Identify which cell holds the provided text, then report its [X, Y] central coordinate. 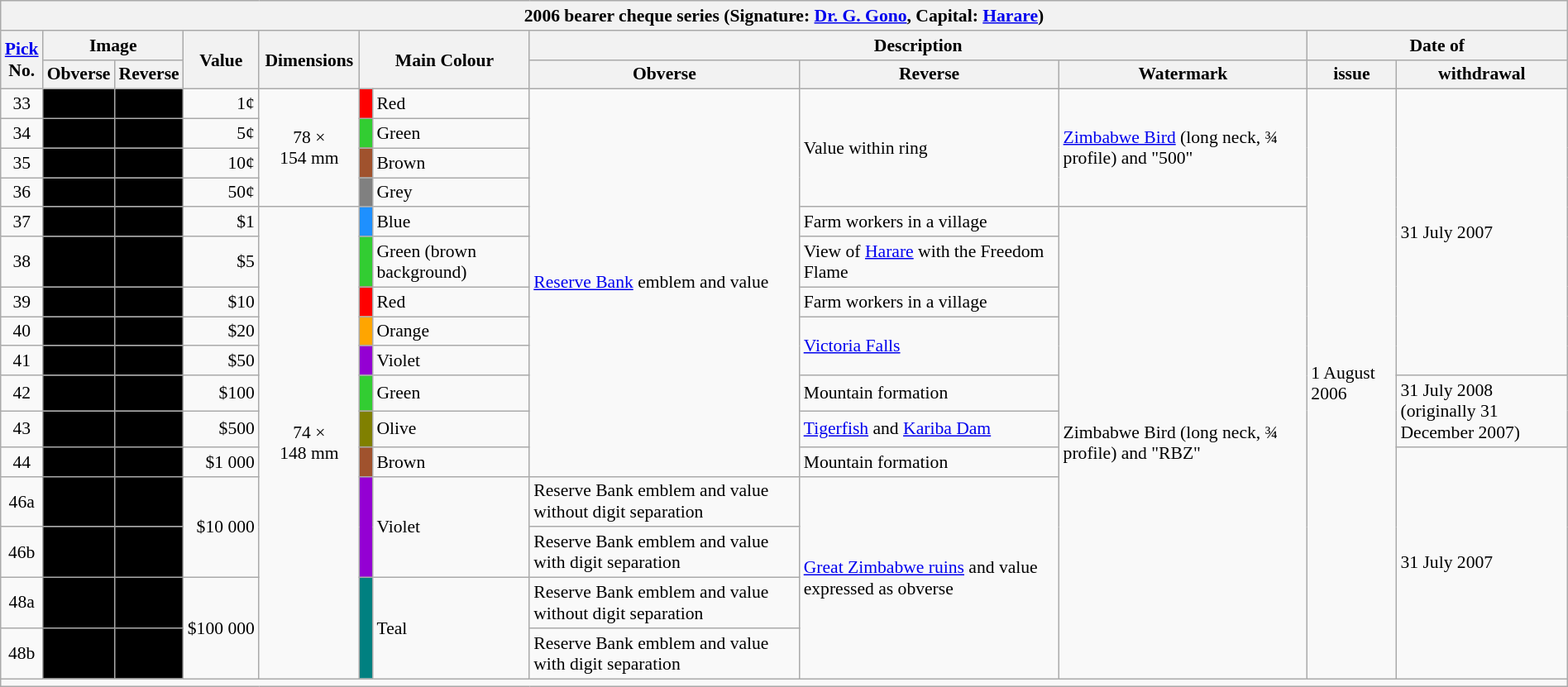
Orange [451, 332]
withdrawal [1482, 74]
37 [22, 222]
43 [22, 428]
Reserve Bank emblem and value [664, 283]
1¢ [222, 104]
Teal [451, 628]
38 [22, 261]
$10 000 [222, 527]
issue [1351, 74]
2006 bearer cheque series (Signature: Dr. G. Gono, Capital: Harare) [784, 16]
Green (brown background) [451, 261]
35 [22, 163]
Blue [451, 222]
41 [22, 361]
Zimbabwe Bird (long neck, ¾ profile) and "500" [1183, 148]
Great Zimbabwe ruins and value expressed as obverse [930, 577]
Zimbabwe Bird (long neck, ¾ profile) and "RBZ" [1183, 443]
Date of [1437, 45]
33 [22, 104]
Value [222, 60]
Main Colour [445, 60]
74 × 148 mm [309, 443]
1 August 2006 [1351, 384]
$1 [222, 222]
$1 000 [222, 462]
36 [22, 193]
Value within ring [930, 148]
$10 [222, 302]
78 × 154 mm [309, 148]
Image [113, 45]
Watermark [1183, 74]
48b [22, 653]
42 [22, 394]
Dimensions [309, 60]
$100 [222, 394]
31 July 2008(originally 31 December 2007) [1482, 412]
50¢ [222, 193]
PickNo. [22, 60]
Victoria Falls [930, 346]
Tigerfish and Kariba Dam [930, 428]
46a [22, 501]
$5 [222, 261]
View of Harare with the Freedom Flame [930, 261]
10¢ [222, 163]
$20 [222, 332]
44 [22, 462]
40 [22, 332]
46b [22, 552]
$100 000 [222, 628]
$500 [222, 428]
Description [918, 45]
Olive [451, 428]
34 [22, 134]
48a [22, 604]
$50 [222, 361]
5¢ [222, 134]
39 [22, 302]
Grey [451, 193]
